Output the (X, Y) coordinate of the center of the cell containing the given text.  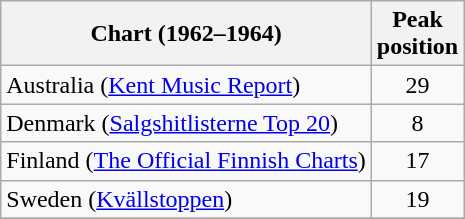
Chart (1962–1964) (186, 34)
Peakposition (417, 34)
8 (417, 123)
Sweden (Kvällstoppen) (186, 199)
19 (417, 199)
29 (417, 85)
Australia (Kent Music Report) (186, 85)
17 (417, 161)
Denmark (Salgshitlisterne Top 20) (186, 123)
Finland (The Official Finnish Charts) (186, 161)
